Determine the [x, y] coordinate at the center of the cell enclosing the given text.  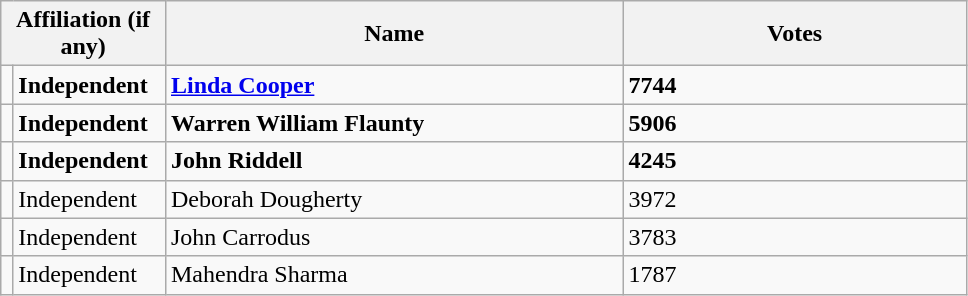
John Carrodus [394, 237]
Linda Cooper [394, 85]
John Riddell [394, 161]
Name [394, 34]
1787 [794, 275]
Votes [794, 34]
Mahendra Sharma [394, 275]
5906 [794, 123]
3972 [794, 199]
Deborah Dougherty [394, 199]
4245 [794, 161]
3783 [794, 237]
Affiliation (if any) [84, 34]
Warren William Flaunty [394, 123]
7744 [794, 85]
